Extract the [x, y] coordinate from the center of the cell holding the provided text.  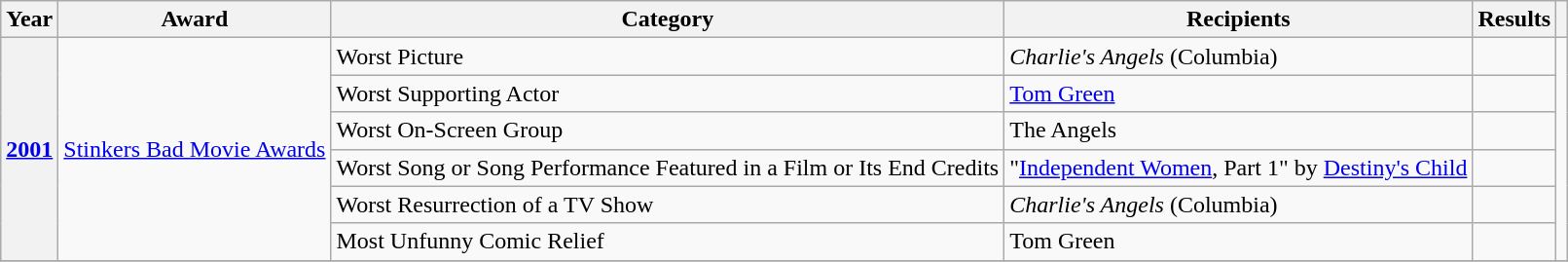
Worst Supporting Actor [668, 94]
Results [1514, 19]
Recipients [1238, 19]
Worst Song or Song Performance Featured in a Film or Its End Credits [668, 168]
Year [29, 19]
"Independent Women, Part 1" by Destiny's Child [1238, 168]
The Angels [1238, 131]
Award [195, 19]
Category [668, 19]
Most Unfunny Comic Relief [668, 242]
2001 [29, 149]
Stinkers Bad Movie Awards [195, 149]
Worst On-Screen Group [668, 131]
Worst Picture [668, 56]
Worst Resurrection of a TV Show [668, 205]
